Search for the cell housing the specified text and yield its [X, Y] center coordinate. 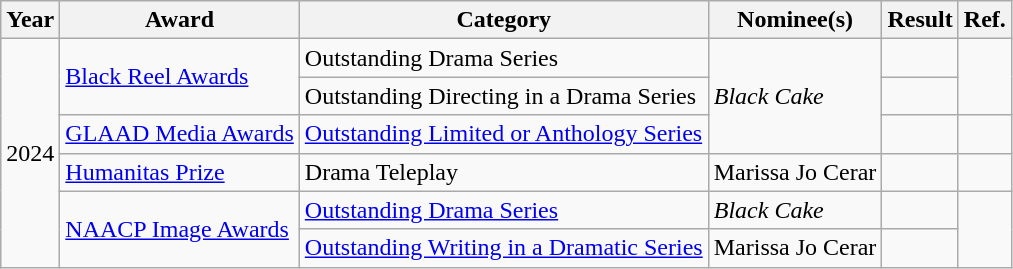
Ref. [984, 20]
Category [504, 20]
2024 [30, 153]
Outstanding Limited or Anthology Series [504, 134]
Black Reel Awards [180, 77]
Humanitas Prize [180, 172]
Outstanding Directing in a Drama Series [504, 96]
GLAAD Media Awards [180, 134]
NAACP Image Awards [180, 229]
Result [920, 20]
Award [180, 20]
Nominee(s) [795, 20]
Drama Teleplay [504, 172]
Year [30, 20]
Outstanding Writing in a Dramatic Series [504, 248]
